Identify which cell holds the provided text, then report its (x, y) central coordinate. 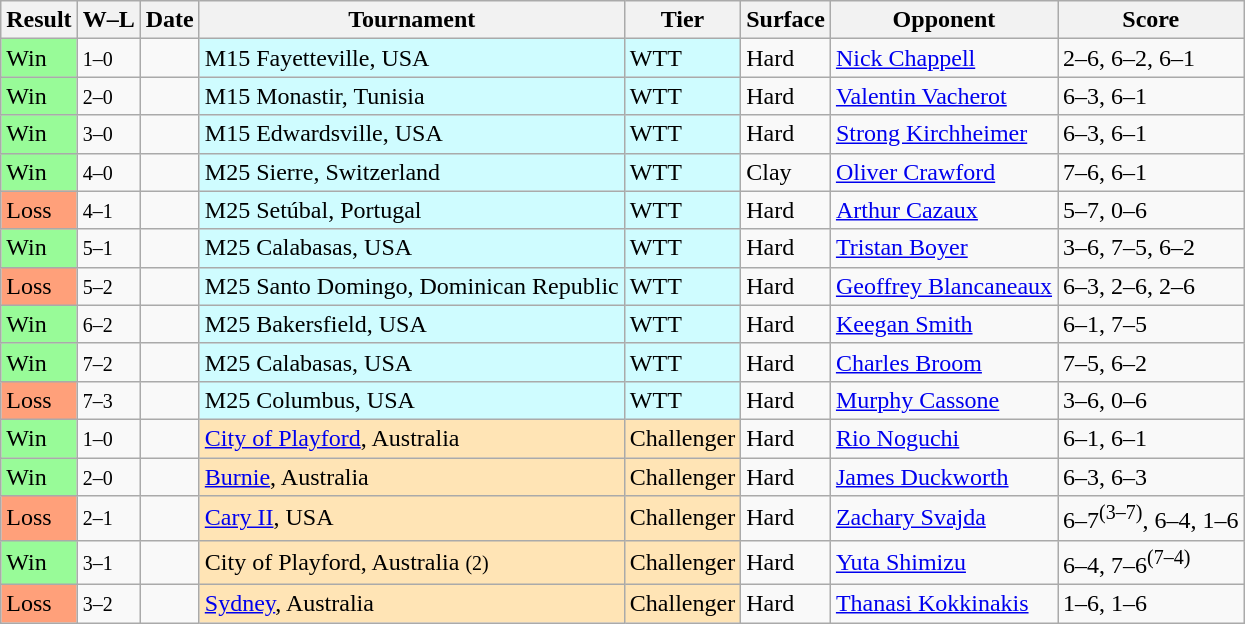
Surface (786, 20)
Thanasi Kokkinakis (944, 604)
City of Playford, Australia (2) (412, 562)
James Duckworth (944, 477)
Oliver Crawford (944, 172)
Tier (682, 20)
2–1 (108, 518)
Valentin Vacherot (944, 96)
Keegan Smith (944, 324)
6–4, 7–6(7–4) (1151, 562)
City of Playford, Australia (412, 438)
M15 Monastir, Tunisia (412, 96)
7–5, 6–2 (1151, 362)
Result (39, 20)
1–6, 1–6 (1151, 604)
Cary II, USA (412, 518)
Geoffrey Blancaneaux (944, 286)
Zachary Svajda (944, 518)
M25 Santo Domingo, Dominican Republic (412, 286)
M25 Bakersfield, USA (412, 324)
M25 Sierre, Switzerland (412, 172)
M25 Setúbal, Portugal (412, 210)
3–6, 0–6 (1151, 400)
Rio Noguchi (944, 438)
Nick Chappell (944, 58)
3–0 (108, 134)
4–1 (108, 210)
Sydney, Australia (412, 604)
5–1 (108, 248)
3–2 (108, 604)
Date (170, 20)
6–3, 2–6, 2–6 (1151, 286)
3–1 (108, 562)
Yuta Shimizu (944, 562)
M25 Columbus, USA (412, 400)
6–1, 7–5 (1151, 324)
6–7(3–7), 6–4, 1–6 (1151, 518)
M15 Fayetteville, USA (412, 58)
Strong Kirchheimer (944, 134)
5–7, 0–6 (1151, 210)
W–L (108, 20)
6–2 (108, 324)
Arthur Cazaux (944, 210)
4–0 (108, 172)
7–6, 6–1 (1151, 172)
2–6, 6–2, 6–1 (1151, 58)
6–3, 6–3 (1151, 477)
Clay (786, 172)
6–1, 6–1 (1151, 438)
Opponent (944, 20)
M15 Edwardsville, USA (412, 134)
Murphy Cassone (944, 400)
5–2 (108, 286)
3–6, 7–5, 6–2 (1151, 248)
Score (1151, 20)
Burnie, Australia (412, 477)
Tournament (412, 20)
Tristan Boyer (944, 248)
7–2 (108, 362)
7–3 (108, 400)
Charles Broom (944, 362)
